Identify which cell holds the provided text, then report its [X, Y] central coordinate. 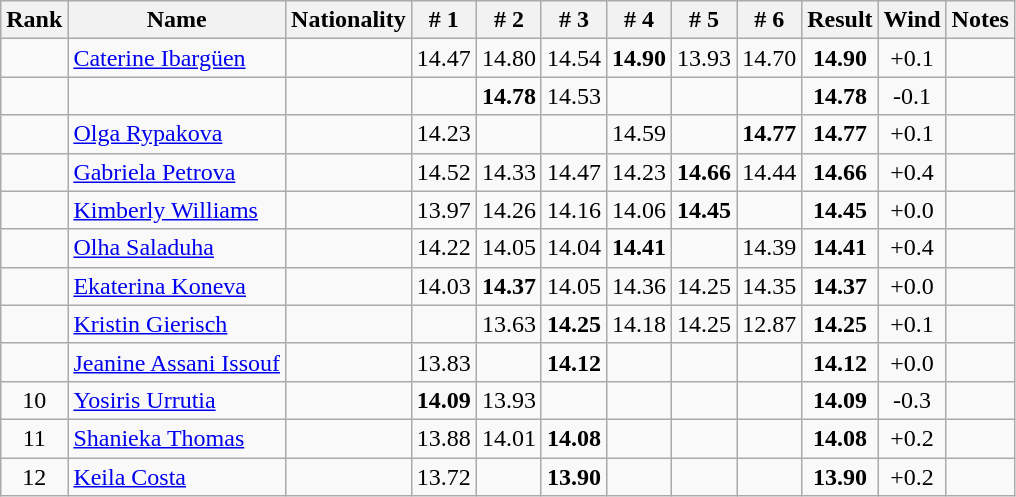
14.54 [574, 58]
Ekaterina Koneva [177, 286]
Notes [980, 20]
14.59 [638, 134]
14.53 [574, 96]
Kimberly Williams [177, 210]
# 6 [770, 20]
Wind [912, 20]
13.63 [508, 324]
14.04 [574, 248]
Rank [34, 20]
# 4 [638, 20]
Kristin Gierisch [177, 324]
12 [34, 477]
11 [34, 438]
Shanieka Thomas [177, 438]
14.03 [444, 286]
14.16 [574, 210]
14.18 [638, 324]
13.88 [444, 438]
14.22 [444, 248]
# 1 [444, 20]
14.36 [638, 286]
Caterine Ibargüen [177, 58]
10 [34, 400]
14.44 [770, 172]
Keila Costa [177, 477]
14.80 [508, 58]
13.83 [444, 362]
14.70 [770, 58]
-0.1 [912, 96]
Nationality [349, 20]
# 2 [508, 20]
# 3 [574, 20]
14.06 [638, 210]
14.39 [770, 248]
Olha Saladuha [177, 248]
13.97 [444, 210]
Gabriela Petrova [177, 172]
12.87 [770, 324]
Jeanine Assani Issouf [177, 362]
14.26 [508, 210]
14.01 [508, 438]
14.33 [508, 172]
Name [177, 20]
14.52 [444, 172]
# 5 [704, 20]
Olga Rypakova [177, 134]
Yosiris Urrutia [177, 400]
Result [840, 20]
14.35 [770, 286]
-0.3 [912, 400]
13.72 [444, 477]
